For the text-containing cell, return its midpoint in (x, y) coordinate format. 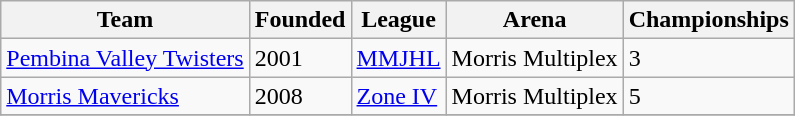
2001 (300, 58)
Morris Mavericks (125, 96)
Zone IV (398, 96)
MMJHL (398, 58)
Pembina Valley Twisters (125, 58)
Founded (300, 20)
Team (125, 20)
2008 (300, 96)
Arena (534, 20)
3 (708, 58)
Championships (708, 20)
5 (708, 96)
League (398, 20)
